Find where the given text appears and provide that cell's center as [x, y] coordinate. 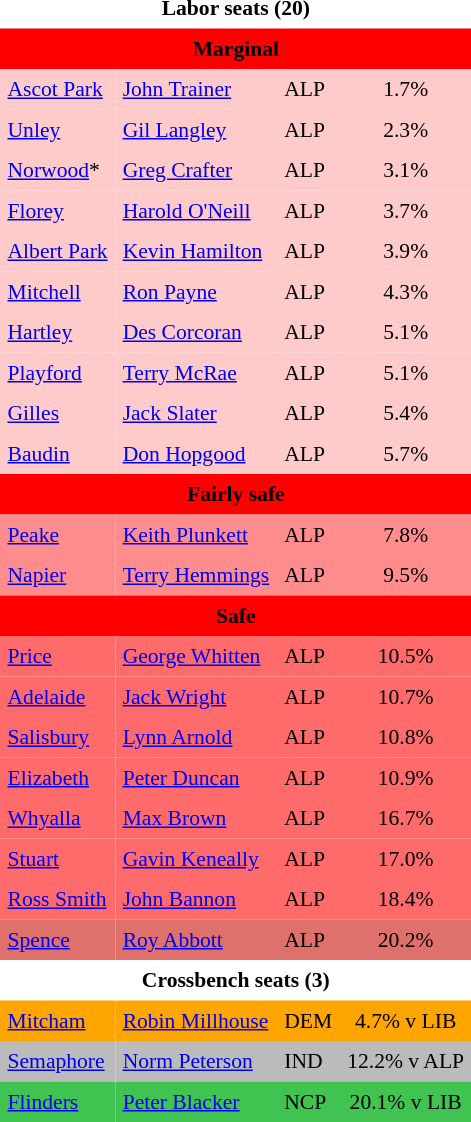
DEM [308, 1020]
Napier [58, 575]
Terry Hemmings [196, 575]
IND [308, 1061]
NCP [308, 1101]
Stuart [58, 858]
Ross Smith [58, 899]
Florey [58, 210]
Greg Crafter [196, 170]
Gil Langley [196, 129]
Norm Peterson [196, 1061]
Peter Duncan [196, 777]
Adelaide [58, 696]
George Whitten [196, 656]
Spence [58, 939]
Salisbury [58, 737]
Albert Park [58, 251]
Gavin Keneally [196, 858]
Jack Wright [196, 696]
Harold O'Neill [196, 210]
Mitcham [58, 1020]
Mitchell [58, 291]
Lynn Arnold [196, 737]
Unley [58, 129]
Hartley [58, 332]
John Trainer [196, 89]
Baudin [58, 453]
Ron Payne [196, 291]
Terry McRae [196, 372]
Jack Slater [196, 413]
Gilles [58, 413]
Don Hopgood [196, 453]
Peake [58, 534]
Flinders [58, 1101]
Robin Millhouse [196, 1020]
John Bannon [196, 899]
Elizabeth [58, 777]
Ascot Park [58, 89]
Semaphore [58, 1061]
Keith Plunkett [196, 534]
Price [58, 656]
Peter Blacker [196, 1101]
Playford [58, 372]
Whyalla [58, 818]
Roy Abbott [196, 939]
Des Corcoran [196, 332]
Norwood* [58, 170]
Kevin Hamilton [196, 251]
Max Brown [196, 818]
